Determine the [x, y] coordinate at the center of the cell enclosing the given text.  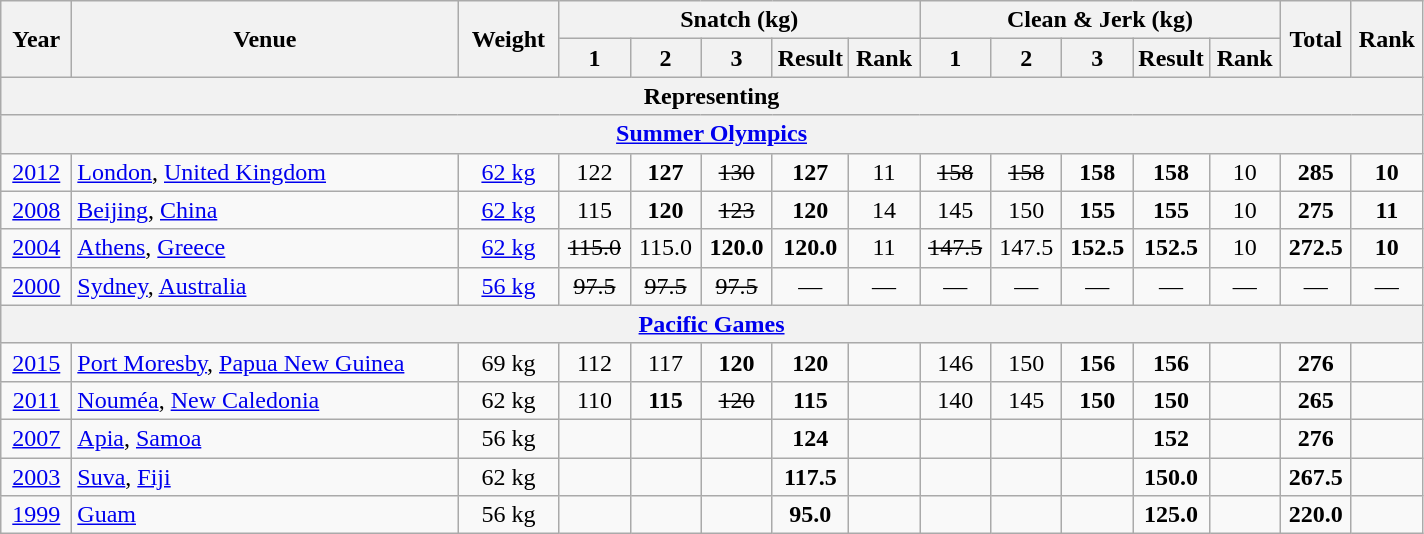
220.0 [1316, 515]
Suva, Fiji [265, 477]
69 kg [508, 362]
272.5 [1316, 248]
110 [594, 400]
Representing [712, 96]
Guam [265, 515]
Beijing, China [265, 210]
Nouméa, New Caledonia [265, 400]
Sydney, Australia [265, 286]
117 [666, 362]
2012 [36, 172]
Total [1316, 39]
2008 [36, 210]
Athens, Greece [265, 248]
Port Moresby, Papua New Guinea [265, 362]
125.0 [1171, 515]
112 [594, 362]
1999 [36, 515]
123 [736, 210]
2015 [36, 362]
124 [810, 438]
150.0 [1171, 477]
152 [1171, 438]
95.0 [810, 515]
285 [1316, 172]
140 [956, 400]
Clean & Jerk (kg) [1100, 20]
117.5 [810, 477]
Weight [508, 39]
267.5 [1316, 477]
275 [1316, 210]
2011 [36, 400]
Apia, Samoa [265, 438]
2000 [36, 286]
2003 [36, 477]
Snatch (kg) [740, 20]
122 [594, 172]
146 [956, 362]
Summer Olympics [712, 134]
130 [736, 172]
Venue [265, 39]
Pacific Games [712, 324]
London, United Kingdom [265, 172]
Year [36, 39]
14 [884, 210]
2007 [36, 438]
2004 [36, 248]
265 [1316, 400]
